Return the [x, y] coordinate for the center point of the cell that contains the specified text.  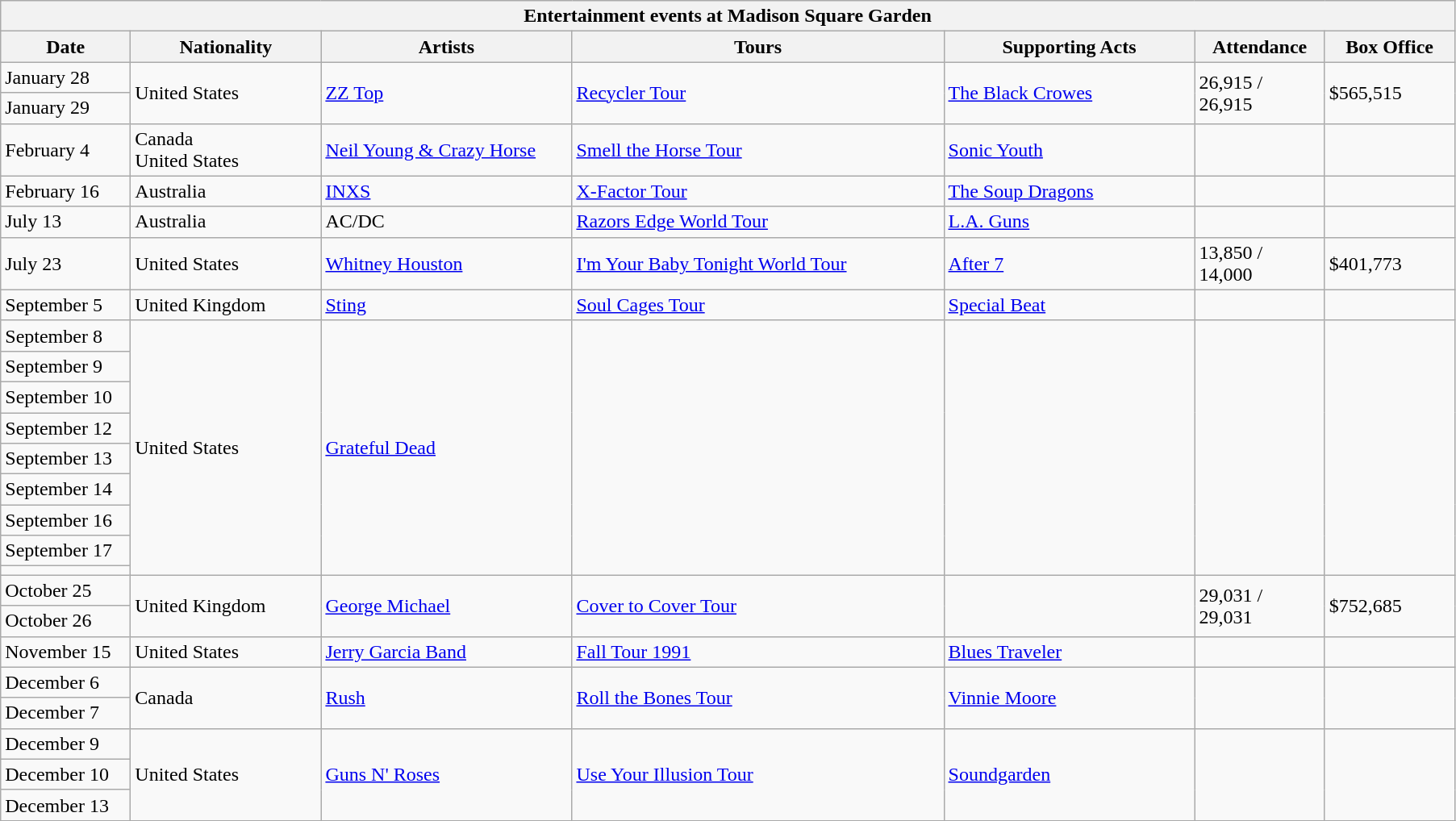
The Black Crowes [1070, 93]
Special Beat [1070, 305]
Rush [447, 698]
Sonic Youth [1070, 150]
Guns N' Roses [447, 774]
AC/DC [447, 222]
Artists [447, 47]
26,915 / 26,915 [1260, 93]
February 16 [66, 191]
September 5 [66, 305]
ZZ Top [447, 93]
January 28 [66, 77]
$401,773 [1389, 263]
The Soup Dragons [1070, 191]
December 9 [66, 744]
Date [66, 47]
September 17 [66, 551]
September 8 [66, 335]
October 26 [66, 621]
Recycler Tour [758, 93]
Use Your Illusion Tour [758, 774]
September 10 [66, 397]
INXS [447, 191]
Attendance [1260, 47]
July 13 [66, 222]
December 13 [66, 805]
December 7 [66, 713]
George Michael [447, 606]
Soul Cages Tour [758, 305]
December 10 [66, 774]
L.A. Guns [1070, 222]
September 14 [66, 490]
Fall Tour 1991 [758, 652]
Canada [226, 698]
September 12 [66, 428]
Cover to Cover Tour [758, 606]
Grateful Dead [447, 448]
Box Office [1389, 47]
X-Factor Tour [758, 191]
Supporting Acts [1070, 47]
Roll the Bones Tour [758, 698]
Tours [758, 47]
November 15 [66, 652]
Whitney Houston [447, 263]
September 16 [66, 520]
Soundgarden [1070, 774]
CanadaUnited States [226, 150]
Entertainment events at Madison Square Garden [728, 16]
Vinnie Moore [1070, 698]
I'm Your Baby Tonight World Tour [758, 263]
Nationality [226, 47]
October 25 [66, 590]
29,031 / 29,031 [1260, 606]
Jerry Garcia Band [447, 652]
$752,685 [1389, 606]
February 4 [66, 150]
$565,515 [1389, 93]
13,850 / 14,000 [1260, 263]
Razors Edge World Tour [758, 222]
September 9 [66, 366]
Blues Traveler [1070, 652]
September 13 [66, 459]
Sting [447, 305]
Neil Young & Crazy Horse [447, 150]
Smell the Horse Tour [758, 150]
July 23 [66, 263]
January 29 [66, 108]
After 7 [1070, 263]
December 6 [66, 682]
